Scan for the cell matching the given text and deliver its (X, Y) coordinate at center. 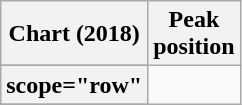
Chart (2018) (74, 34)
scope="row" (74, 85)
Peakposition (194, 34)
